Search for the cell housing the specified text and yield its (x, y) center coordinate. 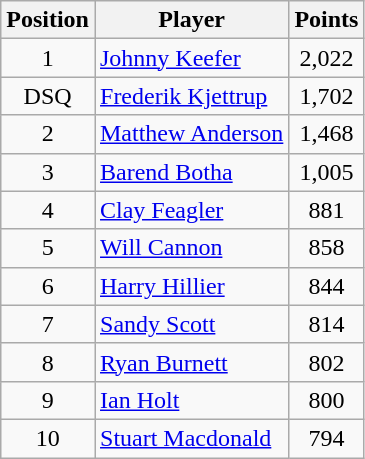
Stuart Macdonald (191, 438)
5 (48, 248)
800 (326, 400)
Ian Holt (191, 400)
858 (326, 248)
1,468 (326, 134)
Points (326, 20)
DSQ (48, 96)
1,702 (326, 96)
794 (326, 438)
1 (48, 58)
881 (326, 210)
1,005 (326, 172)
Position (48, 20)
Johnny Keefer (191, 58)
Matthew Anderson (191, 134)
8 (48, 362)
4 (48, 210)
814 (326, 324)
6 (48, 286)
2,022 (326, 58)
Clay Feagler (191, 210)
10 (48, 438)
Harry Hillier (191, 286)
3 (48, 172)
Barend Botha (191, 172)
Will Cannon (191, 248)
2 (48, 134)
9 (48, 400)
844 (326, 286)
Player (191, 20)
802 (326, 362)
Frederik Kjettrup (191, 96)
Ryan Burnett (191, 362)
7 (48, 324)
Sandy Scott (191, 324)
